Return the [X, Y] coordinate for the center point of the cell that contains the specified text.  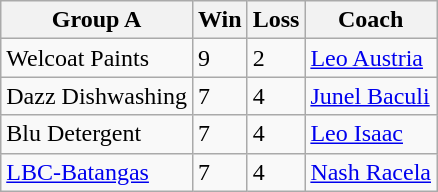
Loss [276, 20]
9 [220, 58]
Dazz Dishwashing [97, 96]
Coach [371, 20]
Junel Baculi [371, 96]
Leo Isaac [371, 134]
Win [220, 20]
Blu Detergent [97, 134]
Leo Austria [371, 58]
2 [276, 58]
Welcoat Paints [97, 58]
LBC-Batangas [97, 172]
Nash Racela [371, 172]
Group A [97, 20]
